Extract the (x, y) coordinate from the center of the cell holding the provided text.  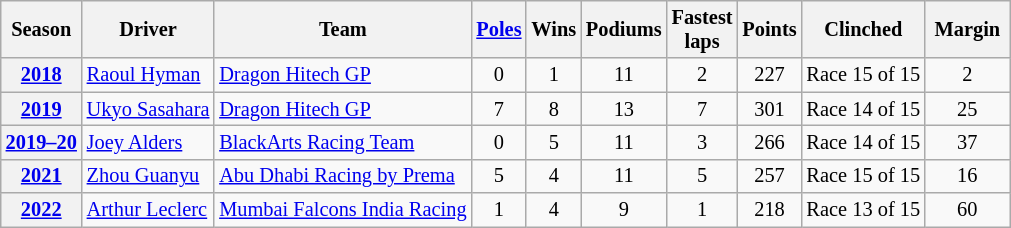
25 (968, 109)
2021 (42, 176)
Mumbai Falcons India Racing (342, 210)
Season (42, 29)
Clinched (864, 29)
266 (769, 142)
16 (968, 176)
Poles (498, 29)
2022 (42, 210)
BlackArts Racing Team (342, 142)
218 (769, 210)
2019 (42, 109)
Joey Alders (148, 142)
Race 13 of 15 (864, 210)
Podiums (624, 29)
Points (769, 29)
Margin (968, 29)
301 (769, 109)
37 (968, 142)
3 (702, 142)
Raoul Hyman (148, 75)
2019–20 (42, 142)
257 (769, 176)
Team (342, 29)
Wins (554, 29)
Fastest laps (702, 29)
2018 (42, 75)
Arthur Leclerc (148, 210)
Ukyo Sasahara (148, 109)
9 (624, 210)
Driver (148, 29)
60 (968, 210)
Zhou Guanyu (148, 176)
Abu Dhabi Racing by Prema (342, 176)
13 (624, 109)
227 (769, 75)
8 (554, 109)
